Extract the [X, Y] coordinate from the center of the cell holding the provided text.  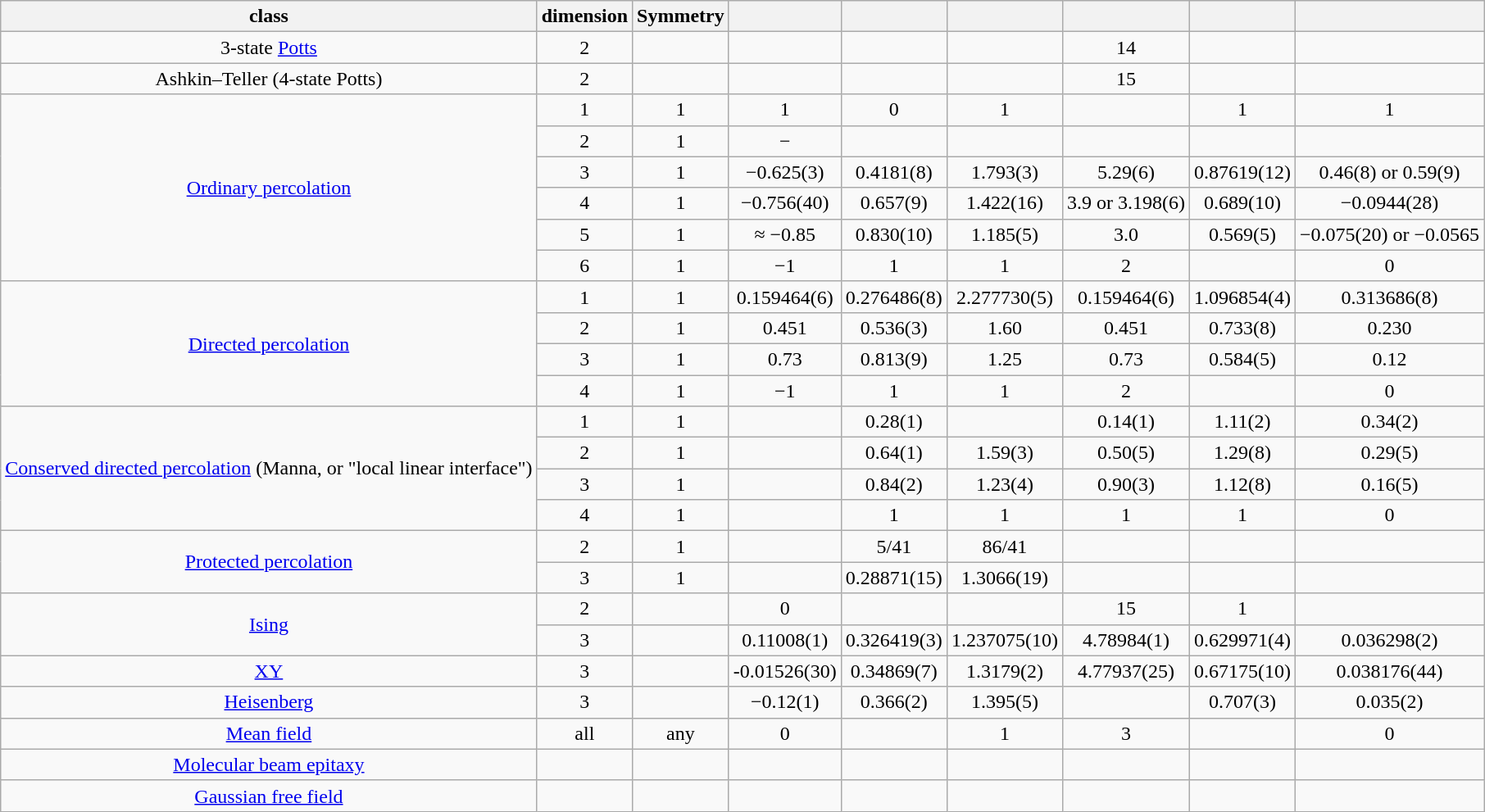
1.59(3) [1005, 453]
14 [1126, 48]
Protected percolation [269, 562]
Molecular beam epitaxy [269, 764]
XY [269, 671]
Gaussian free field [269, 796]
0.84(2) [893, 484]
0.34869(7) [893, 671]
1.23(4) [1005, 484]
1.096854(4) [1242, 297]
1.185(5) [1005, 234]
Conserved directed percolation (Manna, or "local linear interface") [269, 469]
1.11(2) [1242, 422]
any [681, 733]
5 [584, 234]
0.4181(8) [893, 172]
3-state Potts [269, 48]
0.036298(2) [1389, 640]
1.12(8) [1242, 484]
0.28871(15) [893, 578]
0.326419(3) [893, 640]
1.25 [1005, 359]
class [269, 16]
0.536(3) [893, 328]
Mean field [269, 733]
0.14(1) [1126, 422]
1.3066(19) [1005, 578]
5/41 [893, 547]
0.689(10) [1242, 203]
dimension [584, 16]
−0.756(40) [785, 203]
0.67175(10) [1242, 671]
1.60 [1005, 328]
− [785, 141]
0.830(10) [893, 234]
0.313686(8) [1389, 297]
Ashkin–Teller (4-state Potts) [269, 79]
−0.625(3) [785, 172]
4.78984(1) [1126, 640]
0.34(2) [1389, 422]
0.29(5) [1389, 453]
0.230 [1389, 328]
Symmetry [681, 16]
2.277730(5) [1005, 297]
1.422(16) [1005, 203]
0.276486(8) [893, 297]
1.29(8) [1242, 453]
0.50(5) [1126, 453]
1.793(3) [1005, 172]
3.0 [1126, 234]
0.584(5) [1242, 359]
Ising [269, 624]
-0.01526(30) [785, 671]
0.16(5) [1389, 484]
−0.0944(28) [1389, 203]
1.3179(2) [1005, 671]
0.64(1) [893, 453]
0.813(9) [893, 359]
0.11008(1) [785, 640]
0.569(5) [1242, 234]
0.657(9) [893, 203]
0.733(8) [1242, 328]
4.77937(25) [1126, 671]
0.12 [1389, 359]
0.707(3) [1242, 702]
6 [584, 265]
0.035(2) [1389, 702]
−0.12(1) [785, 702]
0.629971(4) [1242, 640]
5.29(6) [1126, 172]
0.46(8) or 0.59(9) [1389, 172]
Heisenberg [269, 702]
≈ −0.85 [785, 234]
Ordinary percolation [269, 188]
3.9 or 3.198(6) [1126, 203]
1.395(5) [1005, 702]
0.28(1) [893, 422]
86/41 [1005, 547]
0.90(3) [1126, 484]
0.87619(12) [1242, 172]
Directed percolation [269, 343]
−0.075(20) or −0.0565 [1389, 234]
0.038176(44) [1389, 671]
1.237075(10) [1005, 640]
all [584, 733]
0.366(2) [893, 702]
